Capture the cell that displays the provided text and extract its [X, Y] central coordinate. 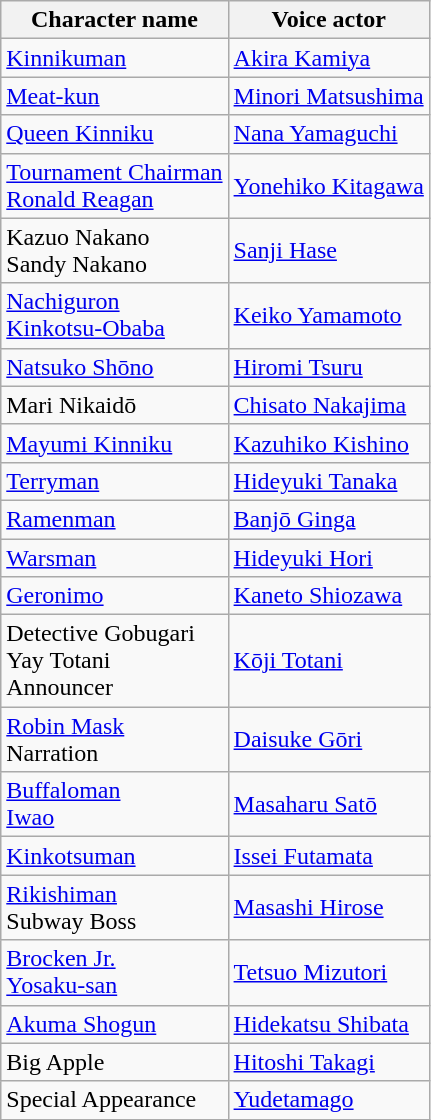
Yudetamago [328, 1100]
Mari Nikaidō [114, 405]
BuffalomanIwao [114, 804]
Natsuko Shōno [114, 367]
Issei Futamata [328, 856]
Minori Matsushima [328, 96]
Nana Yamaguchi [328, 134]
Big Apple [114, 1062]
Brocken Jr.Yosaku-san [114, 972]
Ramenman [114, 519]
Voice actor [328, 20]
Character name [114, 20]
RikishimanSubway Boss [114, 908]
Tetsuo Mizutori [328, 972]
Daisuke Gōri [328, 740]
Masashi Hirose [328, 908]
Yonehiko Kitagawa [328, 186]
Kinkotsuman [114, 856]
Akira Kamiya [328, 58]
Kinnikuman [114, 58]
Kaneto Shiozawa [328, 596]
Kazuo NakanoSandy Nakano [114, 250]
Detective GobugariYay TotaniAnnouncer [114, 661]
Mayumi Kinniku [114, 443]
Kazuhiko Kishino [328, 443]
Banjō Ginga [328, 519]
Special Appearance [114, 1100]
Sanji Hase [328, 250]
Hidekatsu Shibata [328, 1024]
Hideyuki Hori [328, 557]
Hitoshi Takagi [328, 1062]
Hideyuki Tanaka [328, 481]
NachiguronKinkotsu-Obaba [114, 316]
Meat-kun [114, 96]
Chisato Nakajima [328, 405]
Akuma Shogun [114, 1024]
Tournament ChairmanRonald Reagan [114, 186]
Masaharu Satō [328, 804]
Terryman [114, 481]
Keiko Yamamoto [328, 316]
Geronimo [114, 596]
Robin MaskNarration [114, 740]
Queen Kinniku [114, 134]
Hiromi Tsuru [328, 367]
Warsman [114, 557]
Kōji Totani [328, 661]
